Detect which cell encompasses the target text, then output its (x, y) center coordinate. 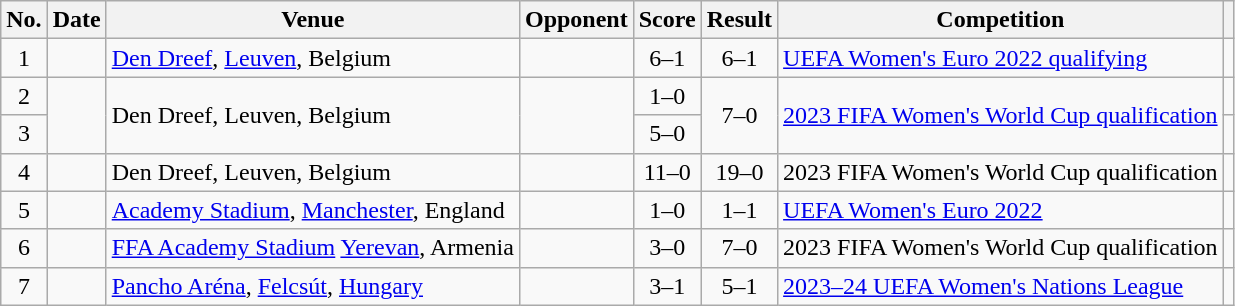
FFA Academy Stadium Yerevan, Armenia (312, 248)
Academy Stadium, Manchester, England (312, 210)
4 (24, 172)
Date (76, 20)
6 (24, 248)
3–0 (667, 248)
19–0 (739, 172)
1 (24, 58)
Competition (1001, 20)
5–1 (739, 286)
3 (24, 134)
Venue (312, 20)
1–1 (739, 210)
2023–24 UEFA Women's Nations League (1001, 286)
Pancho Aréna, Felcsút, Hungary (312, 286)
11–0 (667, 172)
UEFA Women's Euro 2022 (1001, 210)
Result (739, 20)
3–1 (667, 286)
No. (24, 20)
5 (24, 210)
Opponent (576, 20)
5–0 (667, 134)
2 (24, 96)
UEFA Women's Euro 2022 qualifying (1001, 58)
7 (24, 286)
Score (667, 20)
